Return (x, y) of the center of cell containing provided text 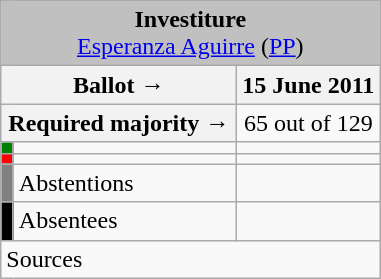
65 out of 129 (308, 123)
15 June 2011 (308, 85)
Required majority → (119, 123)
Absentees (125, 221)
Abstentions (125, 183)
Ballot → (119, 85)
InvestitureEsperanza Aguirre (PP) (190, 34)
Sources (190, 259)
